Find where the given text appears and provide that cell's center as [X, Y] coordinate. 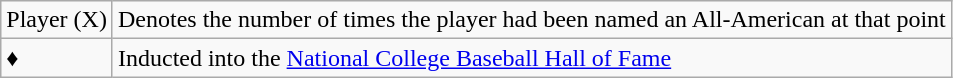
Denotes the number of times the player had been named an All-American at that point [532, 20]
Inducted into the National College Baseball Hall of Fame [532, 58]
Player (X) [57, 20]
♦ [57, 58]
